Scan for the cell matching the given text and deliver its (X, Y) coordinate at center. 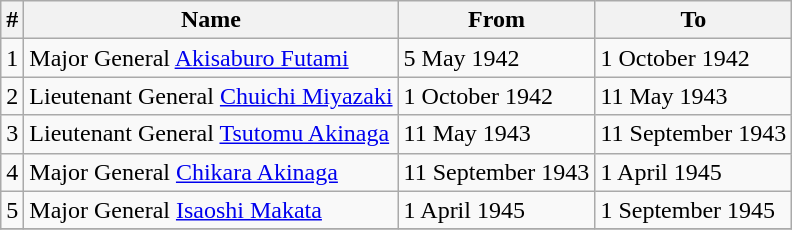
# (12, 20)
Lieutenant General Tsutomu Akinaga (211, 134)
Lieutenant General Chuichi Miyazaki (211, 96)
5 May 1942 (496, 58)
2 (12, 96)
Name (211, 20)
1 September 1945 (694, 210)
Major General Chikara Akinaga (211, 172)
From (496, 20)
1 (12, 58)
Major General Isaoshi Makata (211, 210)
Major General Akisaburo Futami (211, 58)
4 (12, 172)
3 (12, 134)
To (694, 20)
5 (12, 210)
